Provide the [X, Y] coordinate of the cell's center where the given text is located.  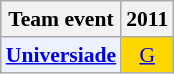
2011 [147, 19]
Team event [61, 19]
Universiade [61, 55]
G [147, 55]
